Find where the given text appears and provide that cell's center as (x, y) coordinate. 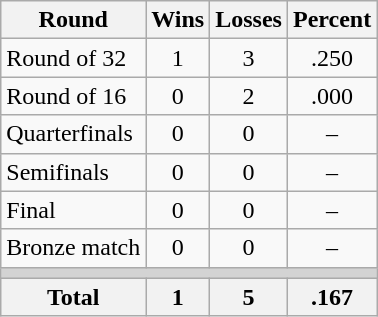
Round of 16 (74, 96)
Quarterfinals (74, 134)
Wins (178, 20)
.250 (332, 58)
Bronze match (74, 248)
Total (74, 297)
.000 (332, 96)
Round of 32 (74, 58)
Percent (332, 20)
2 (249, 96)
Semifinals (74, 172)
5 (249, 297)
Final (74, 210)
.167 (332, 297)
3 (249, 58)
Round (74, 20)
Losses (249, 20)
